Extract the (x, y) coordinate from the center of the cell holding the provided text.  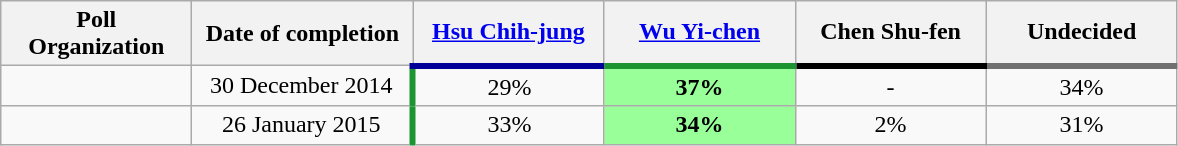
31% (1082, 125)
2% (890, 125)
37% (700, 86)
26 January 2015 (302, 125)
30 December 2014 (302, 86)
Date of completion (302, 34)
- (890, 86)
33% (508, 125)
Hsu Chih-jung (508, 34)
29% (508, 86)
Wu Yi-chen (700, 34)
Chen Shu-fen (890, 34)
Undecided (1082, 34)
Poll Organization (96, 34)
